Determine the [x, y] coordinate at the center of the cell enclosing the given text.  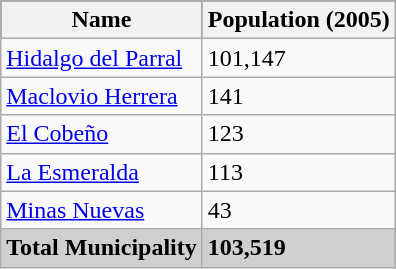
123 [298, 134]
La Esmeralda [102, 172]
El Cobeño [102, 134]
101,147 [298, 58]
Name [102, 20]
Hidalgo del Parral [102, 58]
Maclovio Herrera [102, 96]
141 [298, 96]
43 [298, 210]
Minas Nuevas [102, 210]
103,519 [298, 248]
Total Municipality [102, 248]
Population (2005) [298, 20]
113 [298, 172]
